Provide the [x, y] coordinate of the cell's center where the given text is located.  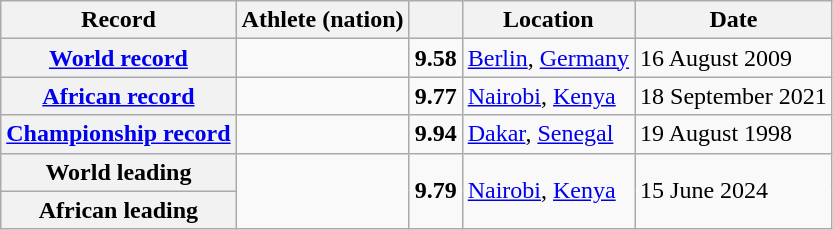
16 August 2009 [734, 58]
Athlete (nation) [322, 20]
African record [118, 96]
Berlin, Germany [548, 58]
World record [118, 58]
18 September 2021 [734, 96]
19 August 1998 [734, 134]
Location [548, 20]
9.79 [436, 191]
9.58 [436, 58]
9.77 [436, 96]
Date [734, 20]
15 June 2024 [734, 191]
World leading [118, 172]
Championship record [118, 134]
African leading [118, 210]
Record [118, 20]
Dakar, Senegal [548, 134]
9.94 [436, 134]
